From the cell containing the given text, extract its center point as (X, Y) coordinate. 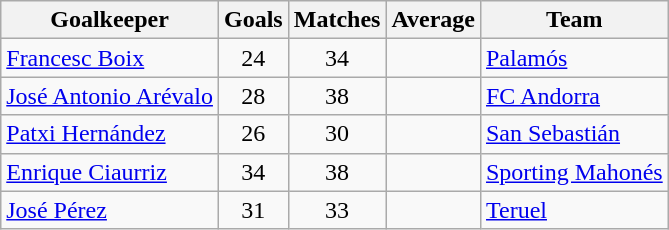
José Antonio Arévalo (110, 96)
Palamós (574, 58)
Francesc Boix (110, 58)
Sporting Mahonés (574, 172)
30 (337, 134)
San Sebastián (574, 134)
FC Andorra (574, 96)
31 (253, 210)
Enrique Ciaurriz (110, 172)
Patxi Hernández (110, 134)
24 (253, 58)
Matches (337, 20)
Average (434, 20)
Team (574, 20)
Goals (253, 20)
33 (337, 210)
26 (253, 134)
Goalkeeper (110, 20)
28 (253, 96)
Teruel (574, 210)
José Pérez (110, 210)
